Locate the cell with the specified text and output its (X, Y) center coordinate. 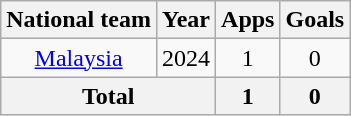
Goals (315, 20)
Apps (248, 20)
2024 (186, 58)
Malaysia (79, 58)
Total (108, 96)
Year (186, 20)
National team (79, 20)
